Capture the cell that displays the provided text and extract its (x, y) central coordinate. 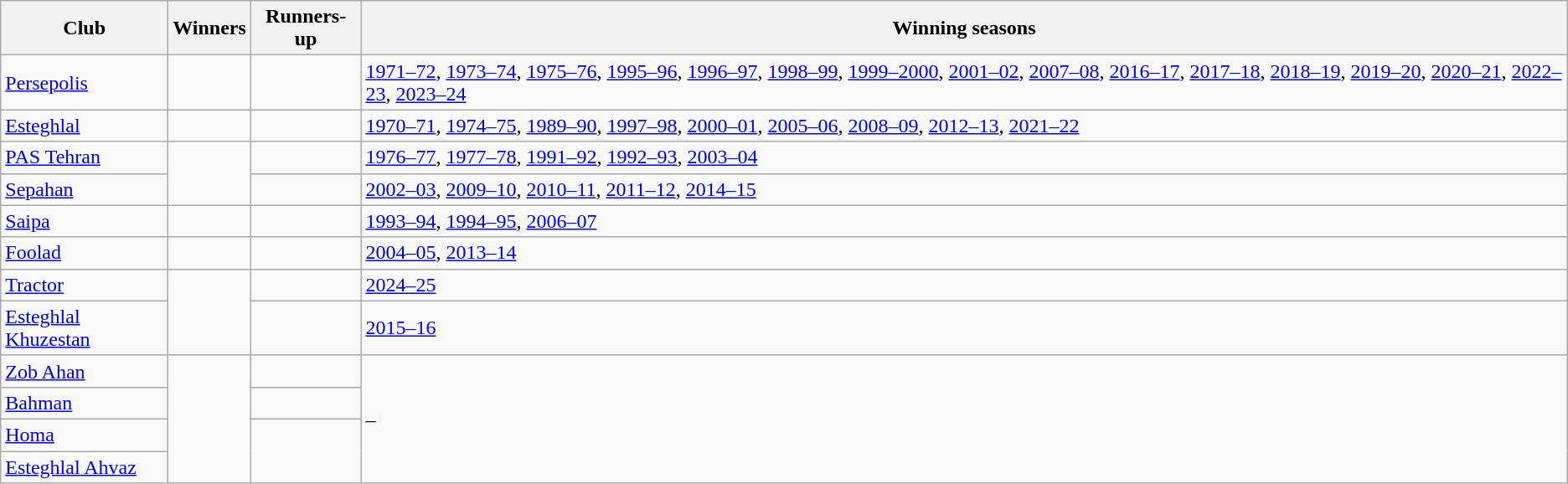
PAS Tehran (85, 157)
1993–94, 1994–95, 2006–07 (964, 221)
Foolad (85, 253)
2002–03, 2009–10, 2010–11, 2011–12, 2014–15 (964, 189)
Bahman (85, 403)
1976–77, 1977–78, 1991–92, 1992–93, 2003–04 (964, 157)
2024–25 (964, 285)
Winners (209, 28)
2004–05, 2013–14 (964, 253)
Zob Ahan (85, 371)
Tractor (85, 285)
1971–72, 1973–74, 1975–76, 1995–96, 1996–97, 1998–99, 1999–2000, 2001–02, 2007–08, 2016–17, 2017–18, 2018–19, 2019–20, 2020–21, 2022–23, 2023–24 (964, 82)
2015–16 (964, 328)
Winning seasons (964, 28)
Esteghlal (85, 126)
Sepahan (85, 189)
Saipa (85, 221)
Esteghlal Ahvaz (85, 466)
1970–71, 1974–75, 1989–90, 1997–98, 2000–01, 2005–06, 2008–09, 2012–13, 2021–22 (964, 126)
Homa (85, 435)
Esteghlal Khuzestan (85, 328)
Club (85, 28)
Runners-up (306, 28)
Persepolis (85, 82)
– (964, 419)
